Detect which cell encompasses the target text, then output its [x, y] center coordinate. 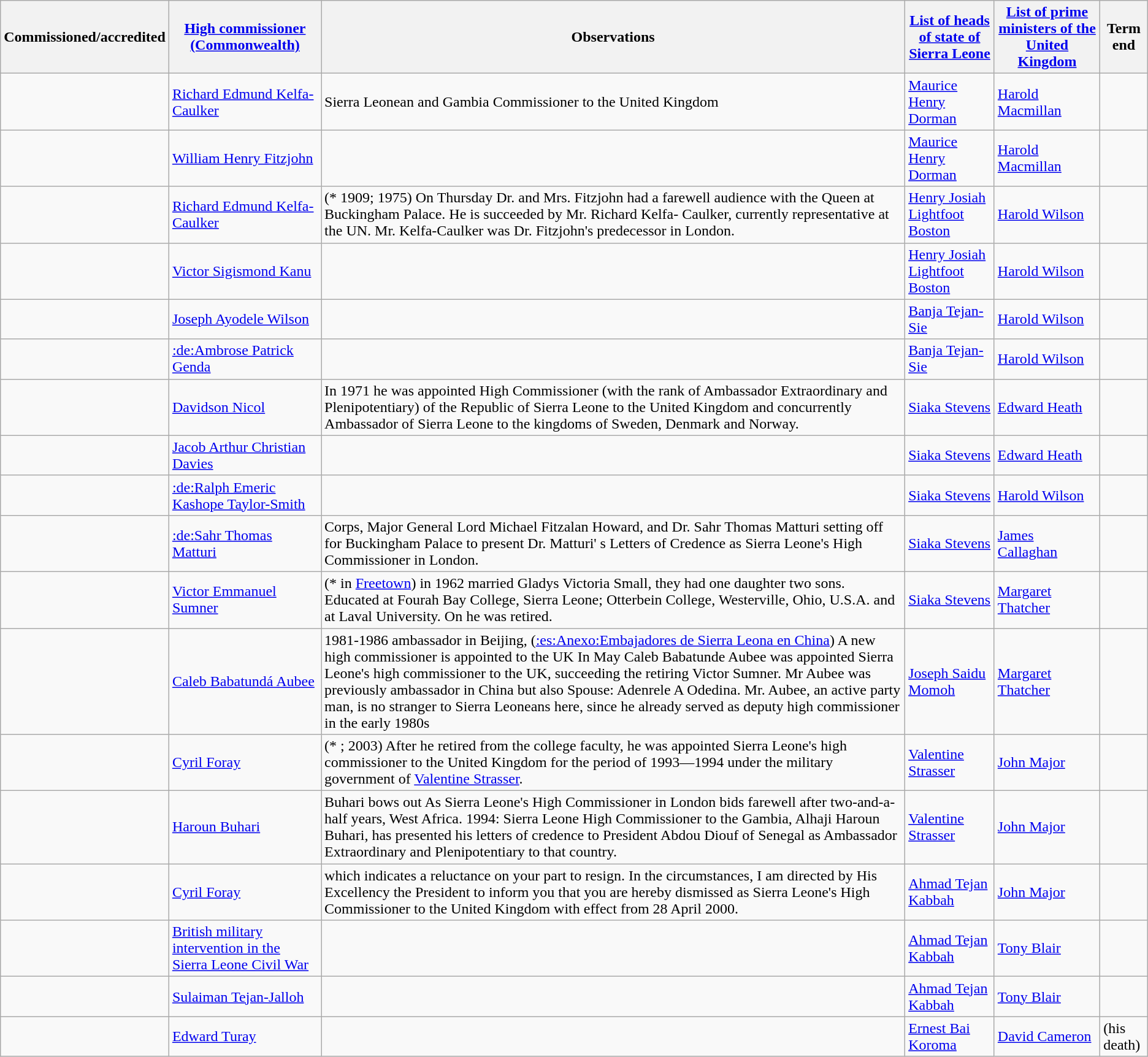
Commissioned/accredited [85, 37]
Ernest Bai Koroma [950, 1036]
:de:Ralph Emeric Kashope Taylor-Smith [245, 495]
Joseph Saidu Momoh [950, 681]
Caleb Babatundá Aubee [245, 681]
British military intervention in the Sierra Leone Civil War [245, 948]
:de:Ambrose Patrick Genda [245, 359]
David Cameron [1047, 1036]
Edward Turay [245, 1036]
Victor Emmanuel Sumner [245, 600]
Joseph Ayodele Wilson [245, 319]
James Callaghan [1047, 543]
William Henry Fitzjohn [245, 158]
Haroun Buhari [245, 828]
Jacob Arthur Christian Davies [245, 455]
Sulaiman Tejan-Jalloh [245, 997]
Sierra Leonean and Gambia Commissioner to the United Kingdom [613, 102]
(his death) [1124, 1036]
Observations [613, 37]
Term end [1124, 37]
:de:Sahr Thomas Matturi [245, 543]
List of heads of state of Sierra Leone [950, 37]
Victor Sigismond Kanu [245, 271]
High commissioner (Commonwealth) [245, 37]
List of prime ministers of the United Kingdom [1047, 37]
Davidson Nicol [245, 407]
